Extract the (X, Y) coordinate from the center of the cell holding the provided text.  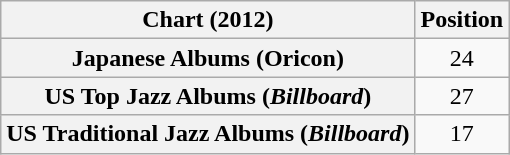
Japanese Albums (Oricon) (208, 58)
Chart (2012) (208, 20)
24 (462, 58)
US Traditional Jazz Albums (Billboard) (208, 134)
Position (462, 20)
27 (462, 96)
17 (462, 134)
US Top Jazz Albums (Billboard) (208, 96)
